Identify which cell holds the provided text, then report its [x, y] central coordinate. 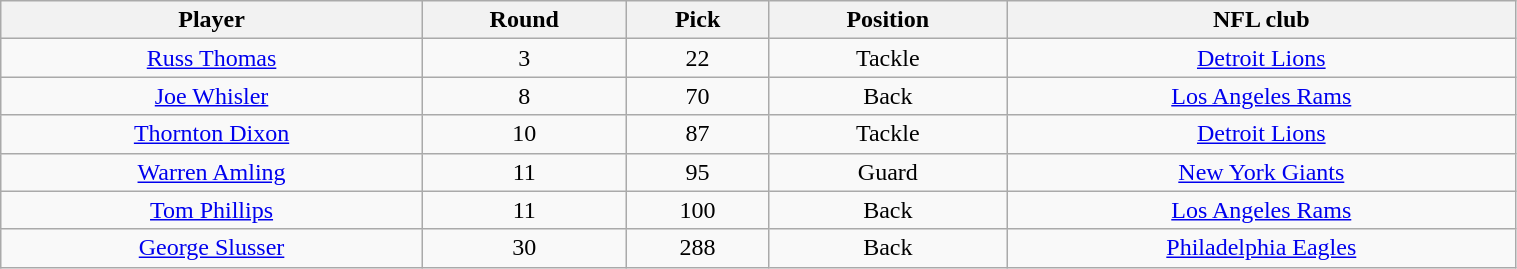
70 [698, 96]
10 [524, 134]
95 [698, 172]
3 [524, 58]
Round [524, 20]
87 [698, 134]
Pick [698, 20]
22 [698, 58]
Player [212, 20]
Joe Whisler [212, 96]
Russ Thomas [212, 58]
Warren Amling [212, 172]
Thornton Dixon [212, 134]
Tom Phillips [212, 210]
Position [888, 20]
8 [524, 96]
New York Giants [1262, 172]
30 [524, 248]
288 [698, 248]
NFL club [1262, 20]
Philadelphia Eagles [1262, 248]
100 [698, 210]
George Slusser [212, 248]
Guard [888, 172]
